For the text-containing cell, return its midpoint in [x, y] coordinate format. 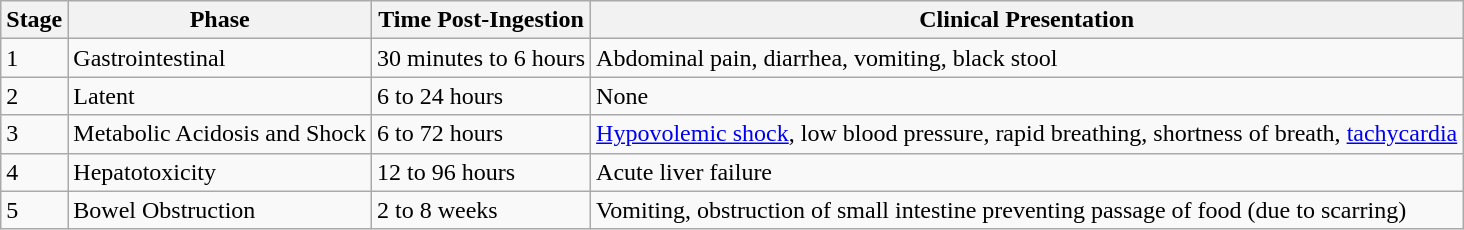
12 to 96 hours [482, 172]
None [1027, 96]
Hypovolemic shock, low blood pressure, rapid breathing, shortness of breath, tachycardia [1027, 134]
1 [34, 58]
Phase [220, 20]
4 [34, 172]
2 [34, 96]
Clinical Presentation [1027, 20]
3 [34, 134]
Acute liver failure [1027, 172]
6 to 24 hours [482, 96]
Gastrointestinal [220, 58]
Abdominal pain, diarrhea, vomiting, black stool [1027, 58]
Latent [220, 96]
5 [34, 210]
6 to 72 hours [482, 134]
2 to 8 weeks [482, 210]
Time Post-Ingestion [482, 20]
Vomiting, obstruction of small intestine preventing passage of food (due to scarring) [1027, 210]
Hepatotoxicity [220, 172]
Metabolic Acidosis and Shock [220, 134]
Stage [34, 20]
30 minutes to 6 hours [482, 58]
Bowel Obstruction [220, 210]
